Determine the (x, y) coordinate at the center of the cell enclosing the given text.  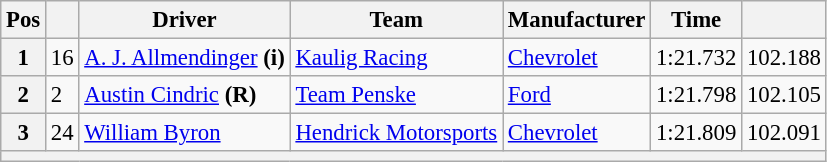
Kaulig Racing (396, 58)
Manufacturer (577, 20)
102.188 (784, 58)
3 (24, 133)
Ford (577, 95)
Pos (24, 20)
1 (24, 58)
Team (396, 20)
16 (62, 58)
Time (696, 20)
A. J. Allmendinger (i) (184, 58)
24 (62, 133)
Hendrick Motorsports (396, 133)
102.105 (784, 95)
Austin Cindric (R) (184, 95)
Team Penske (396, 95)
1:21.809 (696, 133)
1:21.732 (696, 58)
William Byron (184, 133)
1:21.798 (696, 95)
102.091 (784, 133)
Driver (184, 20)
